Search for the cell housing the specified text and yield its [x, y] center coordinate. 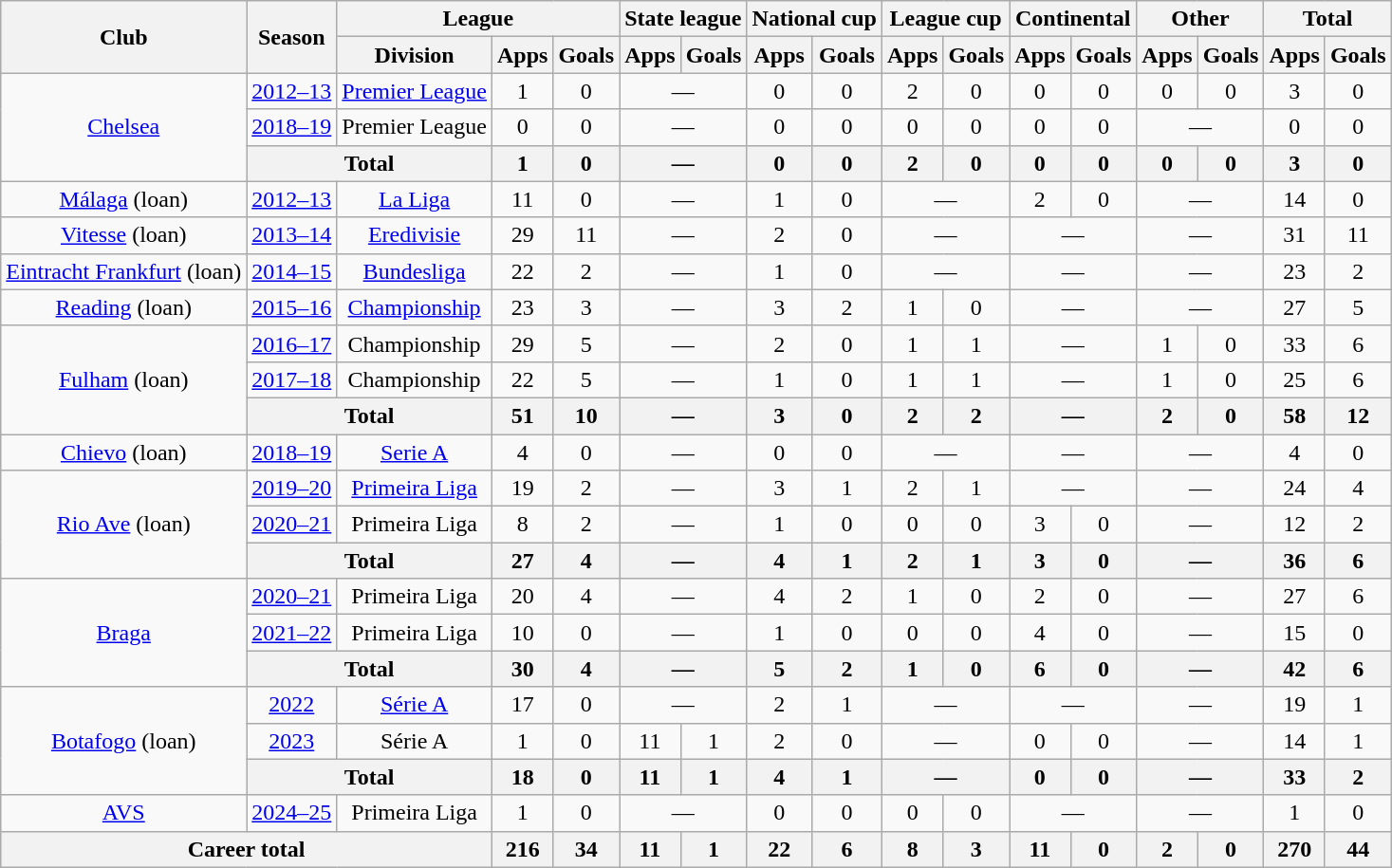
Reading (loan) [123, 307]
2024–25 [292, 813]
Málaga (loan) [123, 199]
2023 [292, 741]
La Liga [415, 199]
Fulham (loan) [123, 379]
270 [1294, 849]
Continental [1073, 19]
Eredivisie [415, 235]
Chelsea [123, 127]
18 [522, 777]
2013–14 [292, 235]
31 [1294, 235]
2019–20 [292, 489]
44 [1358, 849]
League [478, 19]
2021–22 [292, 633]
2014–15 [292, 271]
2017–18 [292, 379]
Season [292, 37]
17 [522, 705]
30 [522, 669]
34 [586, 849]
Vitesse (loan) [123, 235]
Rio Ave (loan) [123, 525]
2015–16 [292, 307]
20 [522, 597]
Division [415, 55]
Botafogo (loan) [123, 741]
2016–17 [292, 343]
Bundesliga [415, 271]
51 [522, 416]
42 [1294, 669]
15 [1294, 633]
24 [1294, 489]
Braga [123, 633]
216 [522, 849]
58 [1294, 416]
2022 [292, 705]
Career total [247, 849]
Serie A [415, 452]
Chievo (loan) [123, 452]
25 [1294, 379]
36 [1294, 561]
AVS [123, 813]
Eintracht Frankfurt (loan) [123, 271]
Other [1200, 19]
State league [683, 19]
League cup [945, 19]
Club [123, 37]
National cup [814, 19]
